Determine the [x, y] coordinate at the center of the cell enclosing the given text.  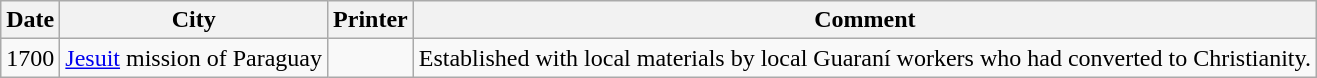
Comment [864, 20]
City [194, 20]
Date [30, 20]
Printer [371, 20]
Jesuit mission of Paraguay [194, 58]
1700 [30, 58]
Established with local materials by local Guaraní workers who had converted to Christianity. [864, 58]
